Return [x, y] of the center of cell containing provided text 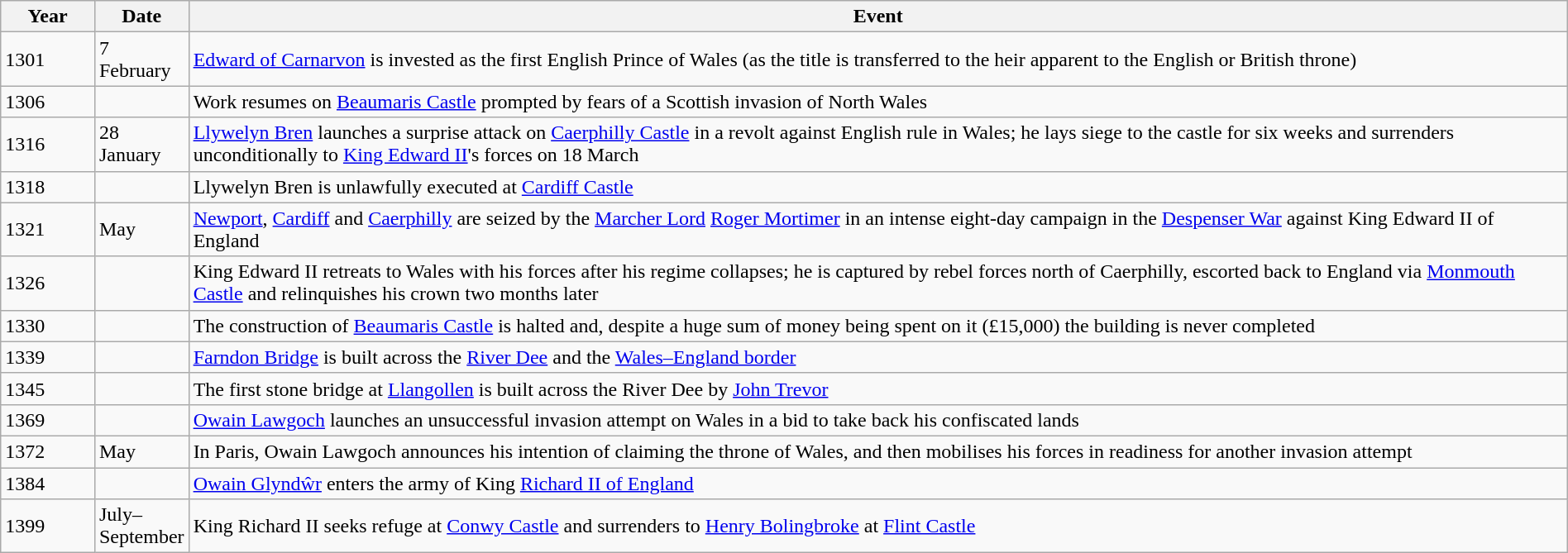
1318 [48, 187]
Year [48, 17]
July–September [141, 526]
1339 [48, 357]
1345 [48, 389]
7 February [141, 60]
1369 [48, 420]
Owain Lawgoch launches an unsuccessful invasion attempt on Wales in a bid to take back his confiscated lands [878, 420]
1330 [48, 326]
28 January [141, 144]
The first stone bridge at Llangollen is built across the River Dee by John Trevor [878, 389]
Event [878, 17]
Owain Glyndŵr enters the army of King Richard II of England [878, 484]
1316 [48, 144]
1301 [48, 60]
1326 [48, 283]
The construction of Beaumaris Castle is halted and, despite a huge sum of money being spent on it (£15,000) the building is never completed [878, 326]
1372 [48, 451]
Farndon Bridge is built across the River Dee and the Wales–England border [878, 357]
King Richard II seeks refuge at Conwy Castle and surrenders to Henry Bolingbroke at Flint Castle [878, 526]
Date [141, 17]
1384 [48, 484]
1321 [48, 230]
Llywelyn Bren is unlawfully executed at Cardiff Castle [878, 187]
1399 [48, 526]
Work resumes on Beaumaris Castle prompted by fears of a Scottish invasion of North Wales [878, 102]
1306 [48, 102]
